Capture the cell that displays the provided text and extract its [X, Y] central coordinate. 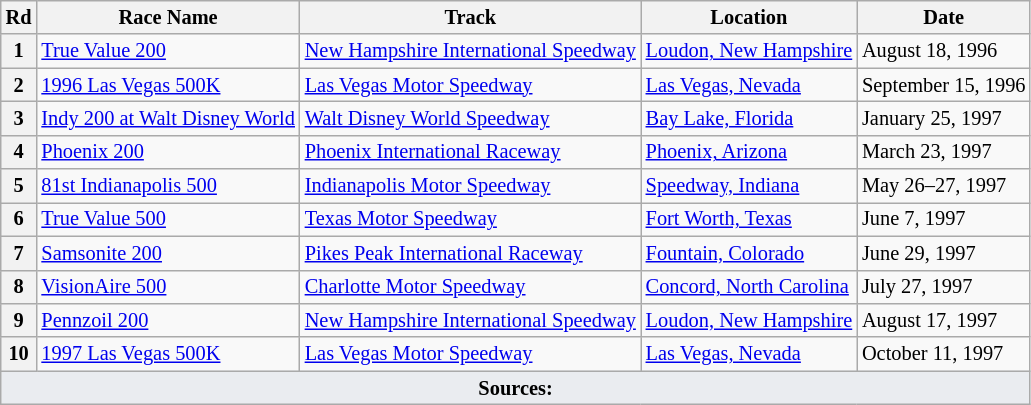
1996 Las Vegas 500K [168, 85]
Date [944, 17]
August 18, 1996 [944, 51]
Indy 200 at Walt Disney World [168, 118]
4 [19, 152]
VisionAire 500 [168, 287]
January 25, 1997 [944, 118]
June 7, 1997 [944, 219]
True Value 200 [168, 51]
9 [19, 320]
Track [470, 17]
Samsonite 200 [168, 253]
Pikes Peak International Raceway [470, 253]
3 [19, 118]
Indianapolis Motor Speedway [470, 186]
Phoenix, Arizona [749, 152]
Texas Motor Speedway [470, 219]
Fort Worth, Texas [749, 219]
10 [19, 354]
March 23, 1997 [944, 152]
1 [19, 51]
June 29, 1997 [944, 253]
Rd [19, 17]
Pennzoil 200 [168, 320]
True Value 500 [168, 219]
Fountain, Colorado [749, 253]
October 11, 1997 [944, 354]
Bay Lake, Florida [749, 118]
1997 Las Vegas 500K [168, 354]
Phoenix 200 [168, 152]
2 [19, 85]
Race Name [168, 17]
81st Indianapolis 500 [168, 186]
May 26–27, 1997 [944, 186]
Speedway, Indiana [749, 186]
Phoenix International Raceway [470, 152]
5 [19, 186]
7 [19, 253]
September 15, 1996 [944, 85]
Charlotte Motor Speedway [470, 287]
Location [749, 17]
August 17, 1997 [944, 320]
6 [19, 219]
Sources: [516, 388]
Concord, North Carolina [749, 287]
Walt Disney World Speedway [470, 118]
July 27, 1997 [944, 287]
8 [19, 287]
